Identify which cell holds the provided text, then report its [x, y] central coordinate. 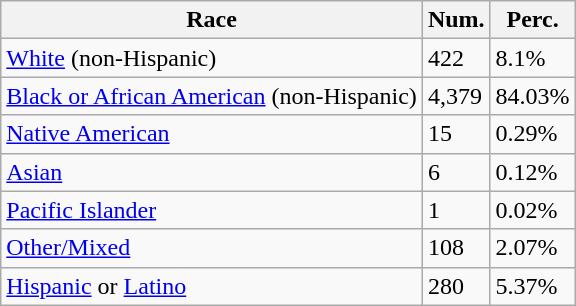
Race [212, 20]
15 [456, 134]
Black or African American (non-Hispanic) [212, 96]
0.29% [532, 134]
Pacific Islander [212, 210]
0.12% [532, 172]
4,379 [456, 96]
Native American [212, 134]
Other/Mixed [212, 248]
2.07% [532, 248]
280 [456, 286]
Perc. [532, 20]
5.37% [532, 286]
6 [456, 172]
White (non-Hispanic) [212, 58]
84.03% [532, 96]
Asian [212, 172]
Num. [456, 20]
422 [456, 58]
0.02% [532, 210]
Hispanic or Latino [212, 286]
1 [456, 210]
108 [456, 248]
8.1% [532, 58]
